Output the [x, y] coordinate of the center of the cell containing the given text.  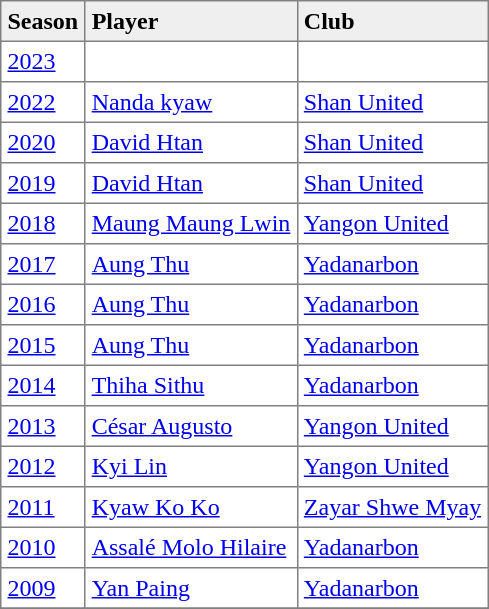
2019 [43, 183]
Maung Maung Lwin [191, 223]
2010 [43, 547]
Nanda kyaw [191, 102]
Kyi Lin [191, 466]
2016 [43, 304]
Kyaw Ko Ko [191, 507]
Thiha Sithu [191, 385]
2020 [43, 142]
Yan Paing [191, 588]
2013 [43, 426]
2022 [43, 102]
Zayar Shwe Myay [392, 507]
Assalé Molo Hilaire [191, 547]
2017 [43, 264]
Club [392, 21]
Season [43, 21]
2014 [43, 385]
2012 [43, 466]
Player [191, 21]
2023 [43, 61]
2015 [43, 345]
César Augusto [191, 426]
2009 [43, 588]
2018 [43, 223]
2011 [43, 507]
